Provide the [X, Y] coordinate of the cell's center where the given text is located.  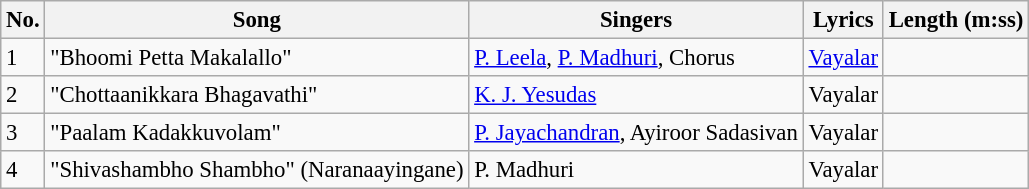
P. Madhuri [636, 170]
2 [23, 95]
P. Leela, P. Madhuri, Chorus [636, 58]
4 [23, 170]
"Paalam Kadakkuvolam" [257, 133]
Length (m:ss) [956, 20]
"Chottaanikkara Bhagavathi" [257, 95]
No. [23, 20]
"Shivashambho Shambho" (Naranaayingane) [257, 170]
"Bhoomi Petta Makalallo" [257, 58]
P. Jayachandran, Ayiroor Sadasivan [636, 133]
Singers [636, 20]
1 [23, 58]
Lyrics [843, 20]
K. J. Yesudas [636, 95]
Song [257, 20]
3 [23, 133]
